Pinpoint the cell where the given text exists, returning its [X, Y] midpoint coordinate. 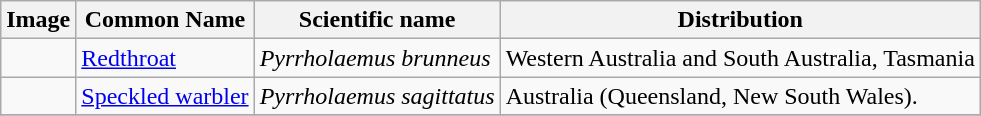
Pyrrholaemus sagittatus [377, 96]
Speckled warbler [165, 96]
Pyrrholaemus brunneus [377, 58]
Redthroat [165, 58]
Distribution [740, 20]
Scientific name [377, 20]
Western Australia and South Australia, Tasmania [740, 58]
Image [38, 20]
Common Name [165, 20]
Australia (Queensland, New South Wales). [740, 96]
